Provide the [x, y] coordinate of the cell's center where the given text is located.  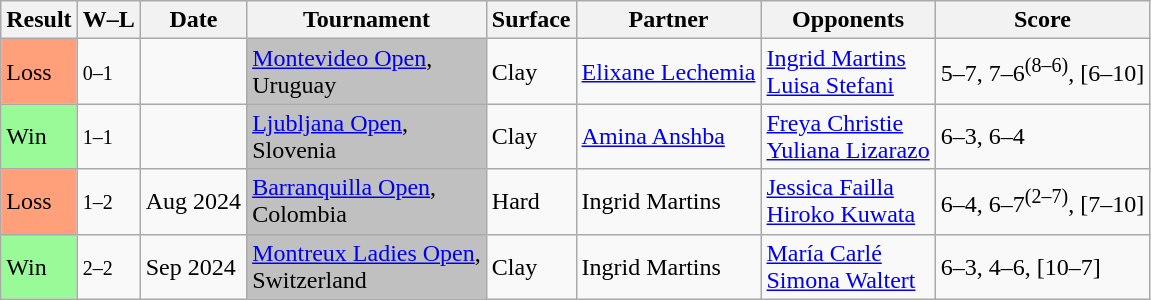
Montreux Ladies Open, Switzerland [367, 266]
Opponents [848, 20]
6–4, 6–7(2–7), [7–10] [1042, 202]
Barranquilla Open, Colombia [367, 202]
6–3, 4–6, [10–7] [1042, 266]
Partner [668, 20]
0–1 [108, 72]
5–7, 7–6(8–6), [6–10] [1042, 72]
Score [1042, 20]
Montevideo Open, Uruguay [367, 72]
Date [193, 20]
Surface [531, 20]
Amina Anshba [668, 136]
Result [39, 20]
Jessica Failla Hiroko Kuwata [848, 202]
2–2 [108, 266]
María Carlé Simona Waltert [848, 266]
1–2 [108, 202]
Sep 2024 [193, 266]
Ingrid Martins Luisa Stefani [848, 72]
6–3, 6–4 [1042, 136]
W–L [108, 20]
Freya Christie Yuliana Lizarazo [848, 136]
Tournament [367, 20]
Aug 2024 [193, 202]
Hard [531, 202]
Ljubljana Open, Slovenia [367, 136]
Elixane Lechemia [668, 72]
1–1 [108, 136]
